Capture the cell that displays the provided text and extract its (x, y) central coordinate. 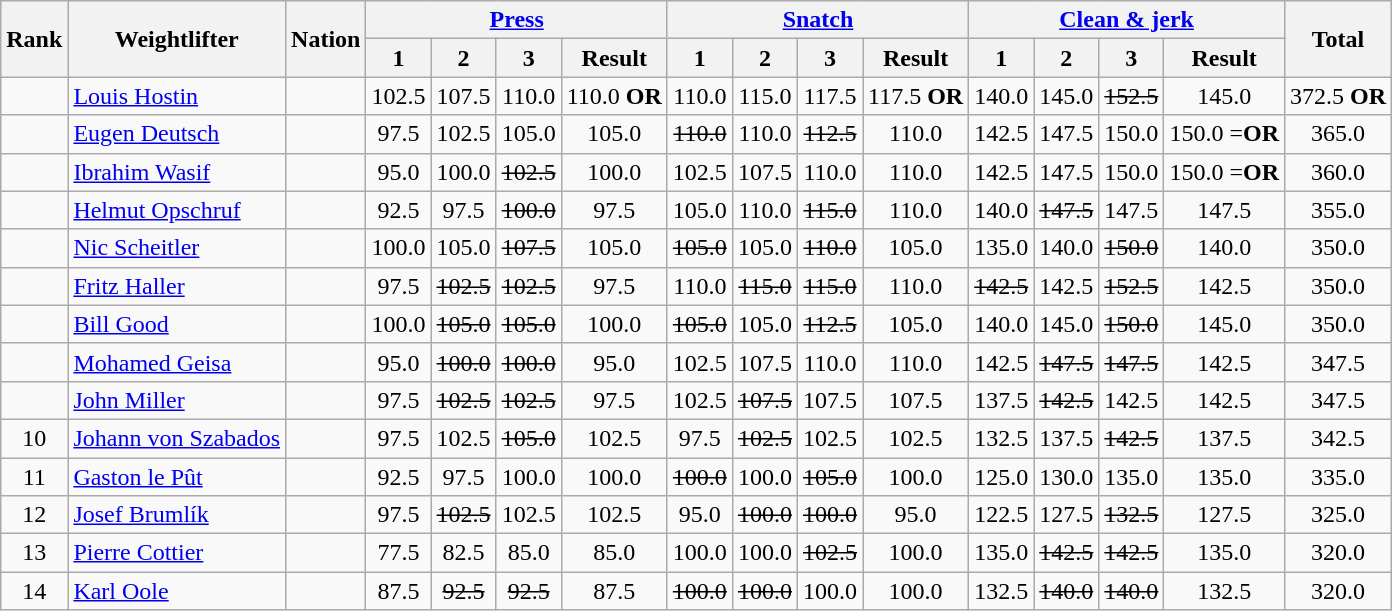
122.5 (1002, 515)
Johann von Szabados (177, 438)
325.0 (1338, 515)
Nic Scheitler (177, 248)
Ibrahim Wasif (177, 172)
11 (34, 477)
365.0 (1338, 134)
Rank (34, 39)
Clean & jerk (1127, 20)
13 (34, 553)
Eugen Deutsch (177, 134)
Nation (326, 39)
110.0 OR (614, 96)
10 (34, 438)
117.5 OR (916, 96)
335.0 (1338, 477)
77.5 (398, 553)
82.5 (464, 553)
117.5 (830, 96)
Gaston le Pût (177, 477)
Fritz Haller (177, 286)
John Miller (177, 400)
Josef Brumlík (177, 515)
14 (34, 591)
125.0 (1002, 477)
360.0 (1338, 172)
Mohamed Geisa (177, 362)
Press (516, 20)
Weightlifter (177, 39)
Helmut Opschruf (177, 210)
342.5 (1338, 438)
Total (1338, 39)
Snatch (818, 20)
Bill Good (177, 324)
Pierre Cottier (177, 553)
130.0 (1066, 477)
Karl Oole (177, 591)
372.5 OR (1338, 96)
12 (34, 515)
Louis Hostin (177, 96)
355.0 (1338, 210)
